Capture the cell that displays the provided text and extract its [X, Y] central coordinate. 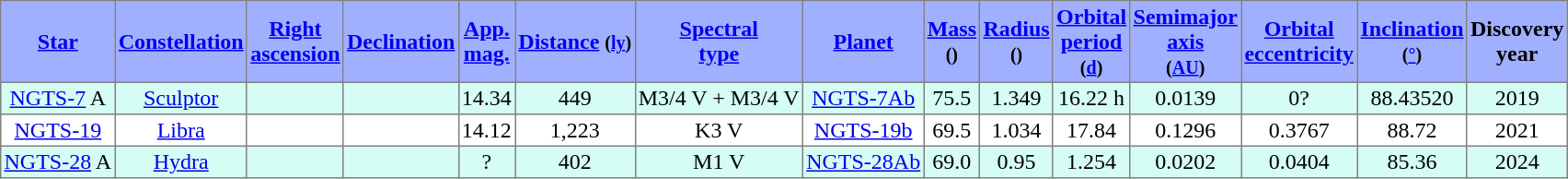
K3 V [719, 130]
0? [1299, 98]
14.12 [487, 130]
88.43520 [1412, 98]
1.034 [1017, 130]
? [487, 161]
Radius() [1017, 42]
69.0 [951, 161]
0.0139 [1185, 98]
1.349 [1017, 98]
17.84 [1091, 130]
1,223 [575, 130]
16.22 h [1091, 98]
69.5 [951, 130]
85.36 [1412, 161]
0.1296 [1185, 130]
88.72 [1412, 130]
Constellation [181, 42]
Declination [401, 42]
449 [575, 98]
Hydra [181, 161]
Semimajoraxis(AU) [1185, 42]
NGTS-28 A [58, 161]
NGTS-28Ab [863, 161]
NGTS-19b [863, 130]
Sculptor [181, 98]
Rightascension [294, 42]
Orbitalperiod(d) [1091, 42]
Distance (ly) [575, 42]
M3/4 V + M3/4 V [719, 98]
Spectraltype [719, 42]
Libra [181, 130]
Discoveryyear [1516, 42]
402 [575, 161]
2021 [1516, 130]
NGTS-19 [58, 130]
2024 [1516, 161]
0.0404 [1299, 161]
M1 V [719, 161]
Orbitaleccentricity [1299, 42]
0.3767 [1299, 130]
75.5 [951, 98]
14.34 [487, 98]
Star [58, 42]
0.95 [1017, 161]
NGTS-7 A [58, 98]
1.254 [1091, 161]
Inclination(°) [1412, 42]
App.mag. [487, 42]
0.0202 [1185, 161]
Planet [863, 42]
NGTS-7Ab [863, 98]
Mass() [951, 42]
2019 [1516, 98]
